Capture the cell that displays the provided text and extract its [x, y] central coordinate. 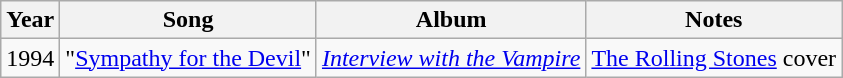
"Sympathy for the Devil" [188, 58]
Album [450, 20]
Song [188, 20]
Year [30, 20]
1994 [30, 58]
The Rolling Stones cover [714, 58]
Interview with the Vampire [450, 58]
Notes [714, 20]
